Locate the cell with the specified text and output its (x, y) center coordinate. 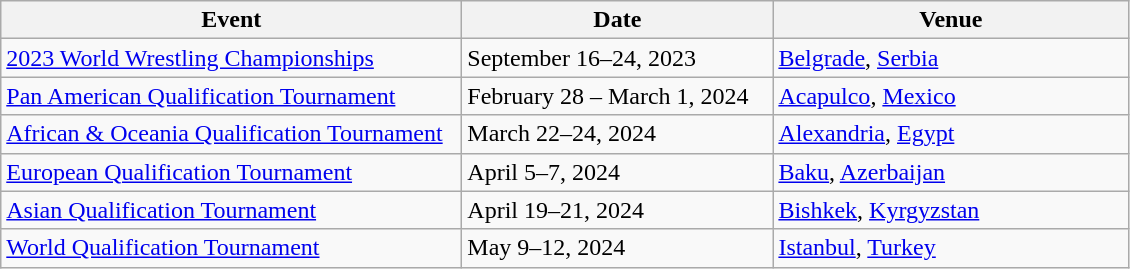
Belgrade, Serbia (951, 58)
European Qualification Tournament (232, 172)
Venue (951, 20)
Asian Qualification Tournament (232, 210)
Event (232, 20)
September 16–24, 2023 (618, 58)
April 19–21, 2024 (618, 210)
Pan American Qualification Tournament (232, 96)
April 5–7, 2024 (618, 172)
World Qualification Tournament (232, 248)
February 28 – March 1, 2024 (618, 96)
Istanbul, Turkey (951, 248)
March 22–24, 2024 (618, 134)
2023 World Wrestling Championships (232, 58)
Acapulco, Mexico (951, 96)
Alexandria, Egypt (951, 134)
Bishkek, Kyrgyzstan (951, 210)
Date (618, 20)
Baku, Azerbaijan (951, 172)
May 9–12, 2024 (618, 248)
African & Oceania Qualification Tournament (232, 134)
